Extract the [x, y] coordinate from the center of the cell holding the provided text.  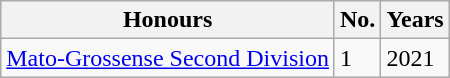
1 [357, 58]
Years [415, 20]
Honours [168, 20]
No. [357, 20]
2021 [415, 58]
Mato-Grossense Second Division [168, 58]
